Detect which cell encompasses the target text, then output its (X, Y) center coordinate. 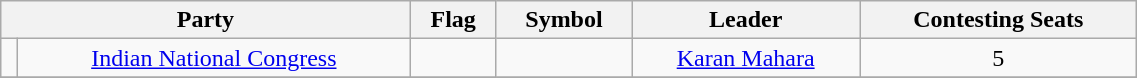
Karan Mahara (746, 58)
Party (206, 20)
Leader (746, 20)
5 (998, 58)
Indian National Congress (214, 58)
Symbol (564, 20)
Contesting Seats (998, 20)
Flag (453, 20)
